Provide the [x, y] coordinate of the cell's center where the given text is located.  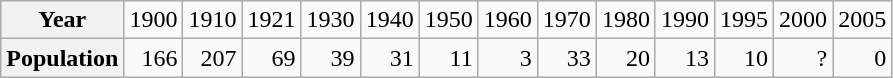
1900 [154, 20]
10 [744, 58]
3 [508, 58]
69 [272, 58]
0 [862, 58]
2000 [804, 20]
166 [154, 58]
33 [566, 58]
1990 [684, 20]
2005 [862, 20]
11 [448, 58]
Population [62, 58]
1921 [272, 20]
1970 [566, 20]
1940 [390, 20]
207 [212, 58]
1950 [448, 20]
31 [390, 58]
39 [330, 58]
1910 [212, 20]
1930 [330, 20]
20 [626, 58]
Year [62, 20]
13 [684, 58]
? [804, 58]
1980 [626, 20]
1995 [744, 20]
1960 [508, 20]
